Pinpoint the cell where the given text exists, returning its [x, y] midpoint coordinate. 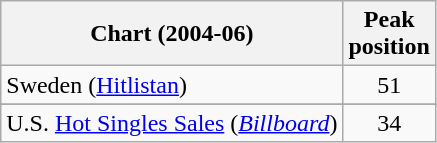
U.S. Hot Singles Sales (Billboard) [172, 123]
Peakposition [389, 34]
51 [389, 85]
34 [389, 123]
Chart (2004-06) [172, 34]
Sweden (Hitlistan) [172, 85]
